Locate the cell with the specified text and output its [x, y] center coordinate. 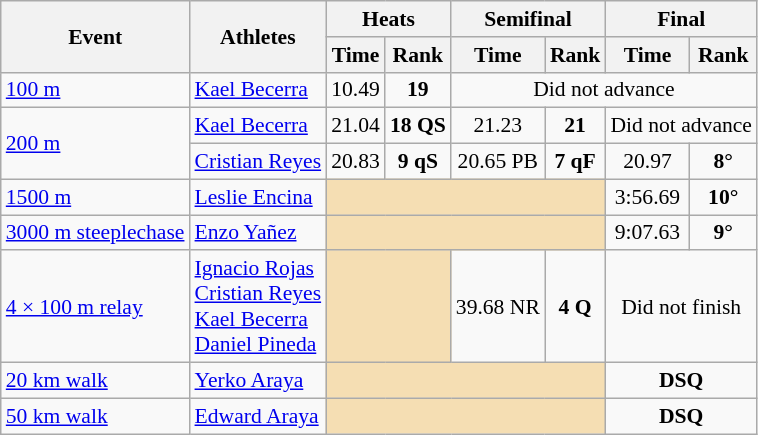
Athletes [258, 36]
9:07.63 [647, 233]
50 km walk [96, 416]
21.04 [356, 126]
21.23 [498, 126]
9 qS [418, 162]
9° [724, 233]
7 qF [576, 162]
19 [418, 90]
3000 m steeplechase [96, 233]
4 × 100 m relay [96, 307]
1500 m [96, 197]
20.97 [647, 162]
20.83 [356, 162]
Edward Araya [258, 416]
Event [96, 36]
Ignacio RojasCristian ReyesKael BecerraDaniel Pineda [258, 307]
100 m [96, 90]
Did not finish [681, 307]
4 Q [576, 307]
Yerko Araya [258, 381]
20 km walk [96, 381]
3:56.69 [647, 197]
8° [724, 162]
39.68 NR [498, 307]
Heats [388, 19]
21 [576, 126]
Cristian Reyes [258, 162]
200 m [96, 144]
18 QS [418, 126]
20.65 PB [498, 162]
10° [724, 197]
10.49 [356, 90]
Leslie Encina [258, 197]
Final [681, 19]
Semifinal [528, 19]
Enzo Yañez [258, 233]
